Return [X, Y] of the center of cell containing provided text 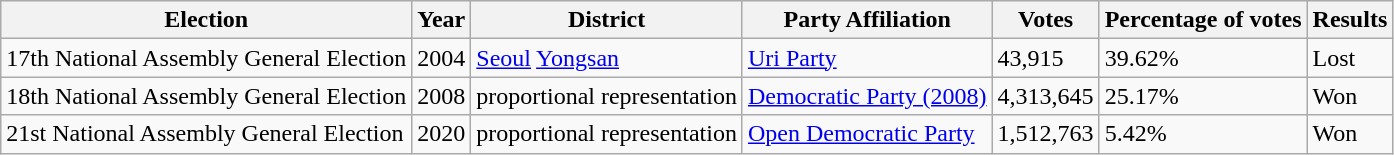
39.62% [1203, 58]
2020 [442, 134]
18th National Assembly General Election [206, 96]
Results [1350, 20]
Uri Party [867, 58]
Year [442, 20]
25.17% [1203, 96]
Votes [1046, 20]
5.42% [1203, 134]
4,313,645 [1046, 96]
21st National Assembly General Election [206, 134]
Seoul Yongsan [607, 58]
Lost [1350, 58]
Democratic Party (2008) [867, 96]
43,915 [1046, 58]
1,512,763 [1046, 134]
District [607, 20]
Open Democratic Party [867, 134]
Election [206, 20]
Percentage of votes [1203, 20]
17th National Assembly General Election [206, 58]
2008 [442, 96]
2004 [442, 58]
Party Affiliation [867, 20]
